Return [x, y] of the center of cell containing provided text 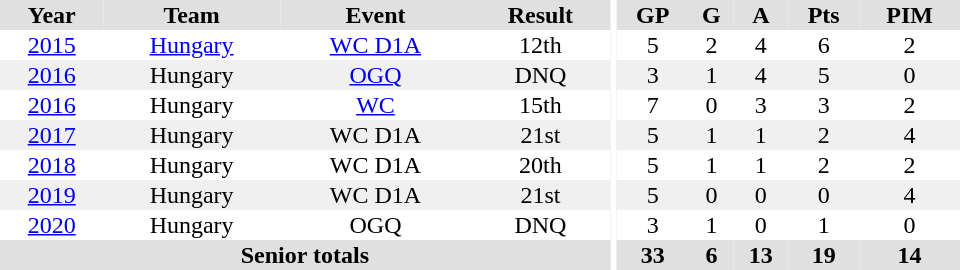
2018 [52, 165]
19 [824, 255]
2020 [52, 225]
15th [540, 105]
G [711, 15]
2019 [52, 195]
Team [191, 15]
Senior totals [305, 255]
20th [540, 165]
2015 [52, 45]
GP [653, 15]
7 [653, 105]
PIM [910, 15]
Result [540, 15]
14 [910, 255]
A [760, 15]
13 [760, 255]
33 [653, 255]
Pts [824, 15]
Year [52, 15]
Event [376, 15]
2017 [52, 135]
WC [376, 105]
12th [540, 45]
